Search for the cell housing the specified text and yield its (x, y) center coordinate. 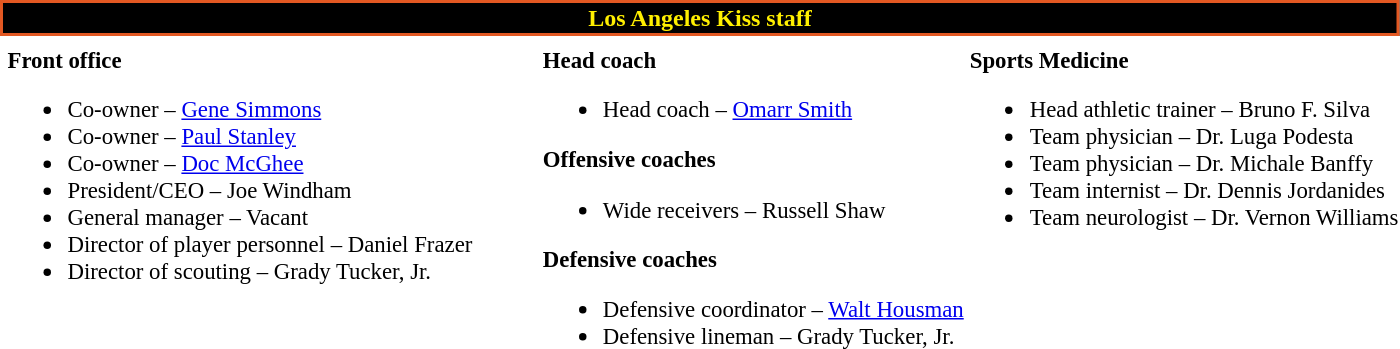
Los Angeles Kiss staff (700, 18)
